Locate the cell with the specified text and output its [x, y] center coordinate. 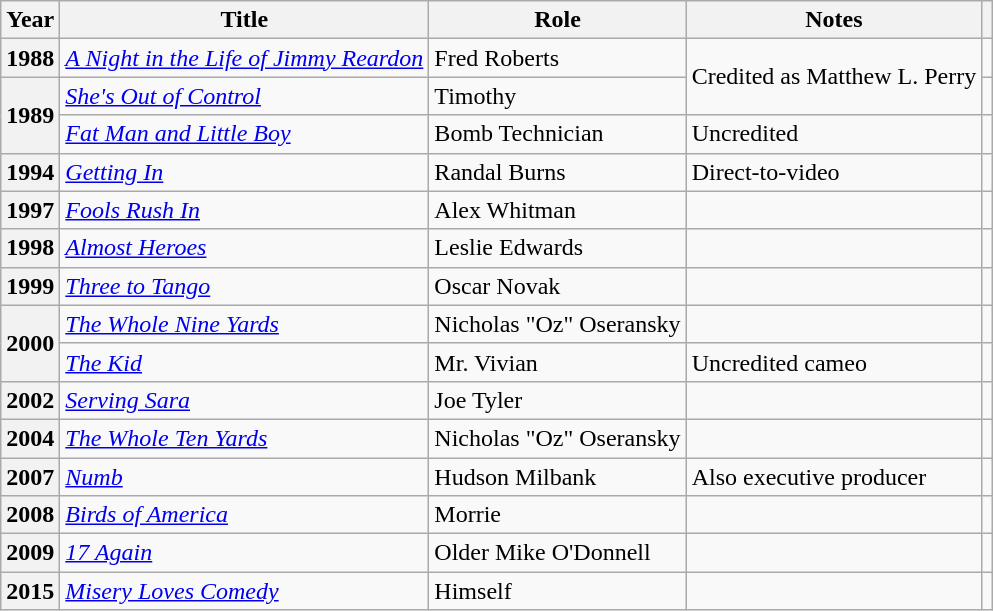
Morrie [558, 515]
Oscar Novak [558, 286]
Joe Tyler [558, 400]
17 Again [244, 553]
The Kid [244, 362]
1988 [30, 58]
2015 [30, 591]
The Whole Ten Yards [244, 438]
Fat Man and Little Boy [244, 134]
The Whole Nine Yards [244, 324]
Misery Loves Comedy [244, 591]
Older Mike O'Donnell [558, 553]
Almost Heroes [244, 248]
2004 [30, 438]
2002 [30, 400]
1994 [30, 172]
Direct-to-video [834, 172]
1998 [30, 248]
A Night in the Life of Jimmy Reardon [244, 58]
Fred Roberts [558, 58]
Leslie Edwards [558, 248]
Mr. Vivian [558, 362]
Himself [558, 591]
1999 [30, 286]
Credited as Matthew L. Perry [834, 77]
Numb [244, 477]
2008 [30, 515]
Hudson Milbank [558, 477]
Uncredited cameo [834, 362]
Alex Whitman [558, 210]
Serving Sara [244, 400]
Timothy [558, 96]
Three to Tango [244, 286]
Bomb Technician [558, 134]
2009 [30, 553]
2007 [30, 477]
2000 [30, 343]
Fools Rush In [244, 210]
Uncredited [834, 134]
Getting In [244, 172]
Birds of America [244, 515]
Notes [834, 20]
Title [244, 20]
1989 [30, 115]
She's Out of Control [244, 96]
1997 [30, 210]
Also executive producer [834, 477]
Year [30, 20]
Role [558, 20]
Randal Burns [558, 172]
